Determine the (x, y) coordinate at the center of the cell enclosing the given text.  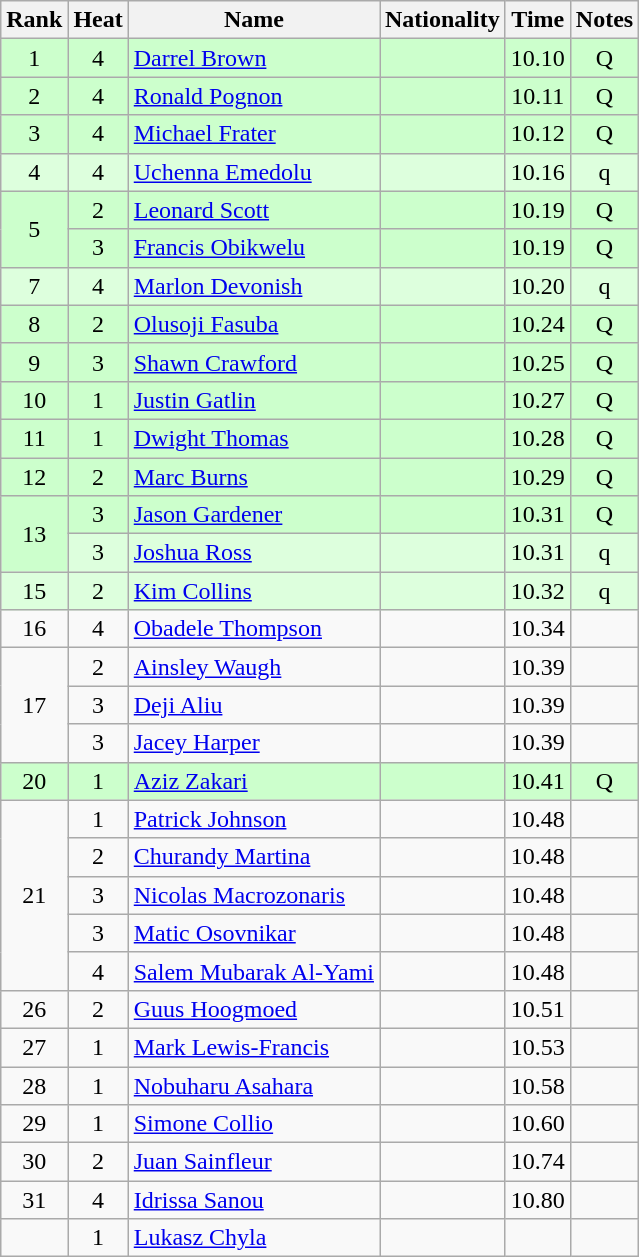
Name (254, 20)
13 (34, 534)
8 (34, 324)
Uchenna Emedolu (254, 172)
Matic Osovnikar (254, 933)
10.25 (538, 362)
10.34 (538, 629)
Leonard Scott (254, 210)
Deji Aliu (254, 705)
Rank (34, 20)
Time (538, 20)
28 (34, 1085)
Ronald Pognon (254, 96)
10.29 (538, 477)
Nationality (443, 20)
7 (34, 286)
15 (34, 591)
10 (34, 400)
Mark Lewis-Francis (254, 1047)
10.24 (538, 324)
Simone Collio (254, 1124)
Patrick Johnson (254, 819)
10.80 (538, 1200)
Lukasz Chyla (254, 1238)
10.20 (538, 286)
10.10 (538, 58)
Nicolas Macrozonaris (254, 895)
Shawn Crawford (254, 362)
Heat (98, 20)
10.53 (538, 1047)
Aziz Zakari (254, 781)
16 (34, 629)
26 (34, 1009)
10.51 (538, 1009)
Jacey Harper (254, 743)
5 (34, 229)
10.11 (538, 96)
10.32 (538, 591)
Salem Mubarak Al-Yami (254, 971)
Dwight Thomas (254, 438)
Ainsley Waugh (254, 667)
29 (34, 1124)
Churandy Martina (254, 857)
10.28 (538, 438)
Idrissa Sanou (254, 1200)
Marc Burns (254, 477)
Juan Sainfleur (254, 1162)
Notes (604, 20)
Justin Gatlin (254, 400)
31 (34, 1200)
Nobuharu Asahara (254, 1085)
21 (34, 895)
Olusoji Fasuba (254, 324)
12 (34, 477)
27 (34, 1047)
Francis Obikwelu (254, 248)
Joshua Ross (254, 553)
Darrel Brown (254, 58)
20 (34, 781)
17 (34, 705)
10.74 (538, 1162)
Marlon Devonish (254, 286)
11 (34, 438)
10.27 (538, 400)
Obadele Thompson (254, 629)
10.16 (538, 172)
9 (34, 362)
10.60 (538, 1124)
10.12 (538, 134)
Jason Gardener (254, 515)
10.58 (538, 1085)
30 (34, 1162)
10.41 (538, 781)
Kim Collins (254, 591)
Michael Frater (254, 134)
Guus Hoogmoed (254, 1009)
